Locate the cell with the specified text and output its [x, y] center coordinate. 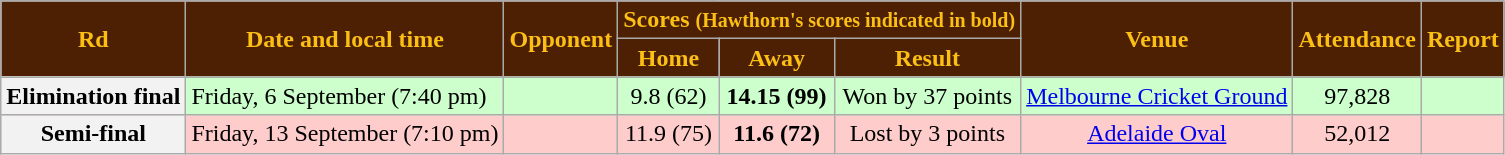
Melbourne Cricket Ground [1157, 96]
Elimination final [94, 96]
Semi-final [94, 134]
52,012 [1357, 134]
Won by 37 points [928, 96]
Away [776, 58]
Scores (Hawthorn's scores indicated in bold) [820, 20]
Adelaide Oval [1157, 134]
Friday, 13 September (7:10 pm) [345, 134]
Home [668, 58]
14.15 (99) [776, 96]
Friday, 6 September (7:40 pm) [345, 96]
Report [1462, 39]
11.9 (75) [668, 134]
Result [928, 58]
Opponent [561, 39]
Venue [1157, 39]
Lost by 3 points [928, 134]
11.6 (72) [776, 134]
97,828 [1357, 96]
Date and local time [345, 39]
Rd [94, 39]
Attendance [1357, 39]
9.8 (62) [668, 96]
